Find where the given text appears and provide that cell's center as (X, Y) coordinate. 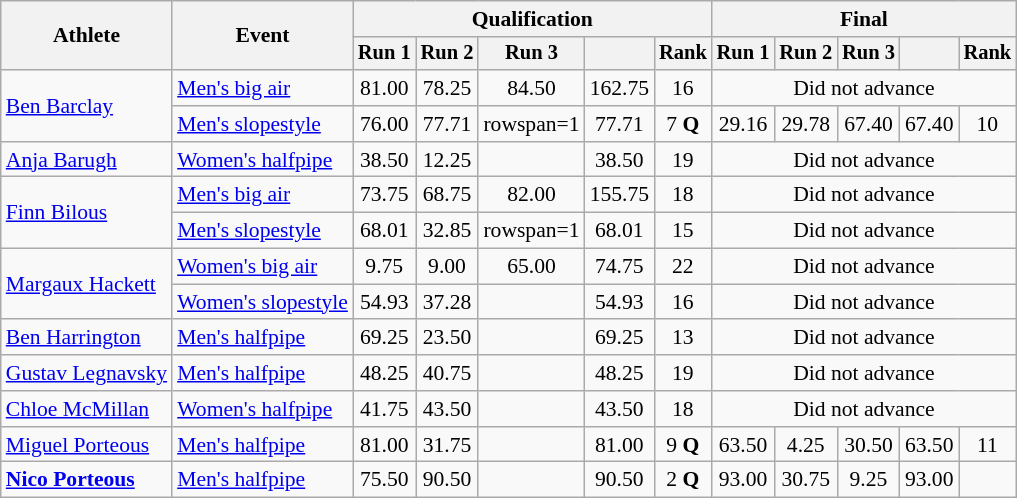
29.16 (744, 124)
4.25 (806, 445)
Qualification (532, 19)
Event (262, 36)
9.25 (868, 480)
68.75 (448, 195)
Women's big air (262, 267)
15 (683, 231)
162.75 (620, 88)
9 Q (683, 445)
Athlete (86, 36)
37.28 (448, 302)
82.00 (531, 195)
75.50 (384, 480)
2 Q (683, 480)
Margaux Hackett (86, 284)
13 (683, 338)
Ben Barclay (86, 106)
11 (988, 445)
78.25 (448, 88)
22 (683, 267)
Gustav Legnavsky (86, 373)
9.00 (448, 267)
12.25 (448, 160)
29.78 (806, 124)
76.00 (384, 124)
9.75 (384, 267)
Final (864, 19)
31.75 (448, 445)
Women's slopestyle (262, 302)
Finn Bilous (86, 212)
30.75 (806, 480)
Anja Barugh (86, 160)
41.75 (384, 409)
10 (988, 124)
Nico Porteous (86, 480)
23.50 (448, 338)
65.00 (531, 267)
73.75 (384, 195)
155.75 (620, 195)
40.75 (448, 373)
Ben Harrington (86, 338)
30.50 (868, 445)
7 Q (683, 124)
84.50 (531, 88)
74.75 (620, 267)
Miguel Porteous (86, 445)
32.85 (448, 231)
Chloe McMillan (86, 409)
